Capture the cell that displays the provided text and extract its (x, y) central coordinate. 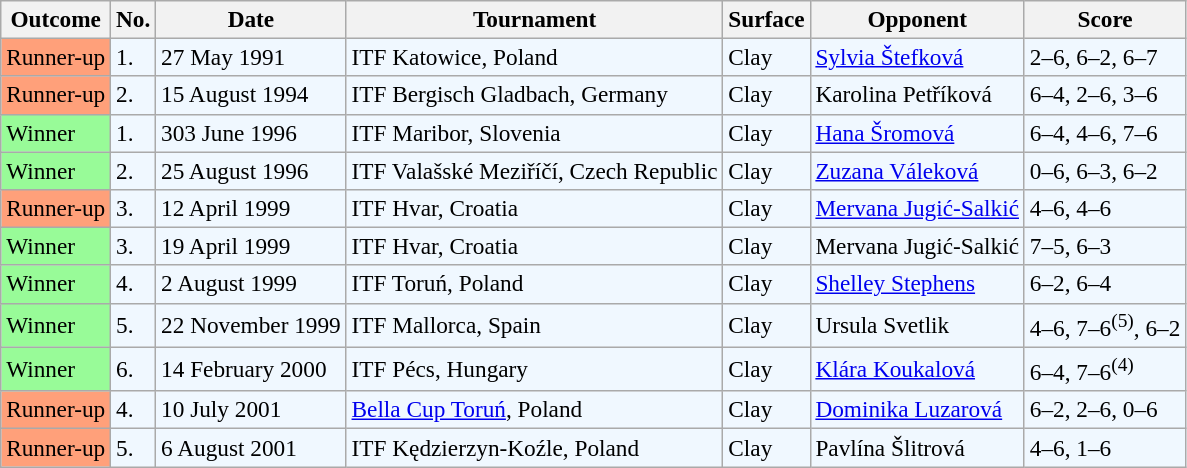
4–6, 1–6 (1104, 447)
12 April 1999 (251, 208)
ITF Maribor, Slovenia (534, 133)
ITF Bergisch Gladbach, Germany (534, 95)
Pavlína Šlitrová (917, 447)
Ursula Svetlik (917, 325)
Sylvia Štefková (917, 57)
7–5, 6–3 (1104, 246)
Surface (766, 19)
ITF Valašské Meziříčí, Czech Republic (534, 170)
14 February 2000 (251, 369)
6–4, 7–6(4) (1104, 369)
ITF Kędzierzyn-Koźle, Poland (534, 447)
Score (1104, 19)
ITF Toruń, Poland (534, 284)
2 August 1999 (251, 284)
Shelley Stephens (917, 284)
6–4, 2–6, 3–6 (1104, 95)
Tournament (534, 19)
22 November 1999 (251, 325)
Bella Cup Toruń, Poland (534, 410)
10 July 2001 (251, 410)
ITF Pécs, Hungary (534, 369)
Outcome (56, 19)
Zuzana Váleková (917, 170)
19 April 1999 (251, 246)
6. (134, 369)
Opponent (917, 19)
Hana Šromová (917, 133)
15 August 1994 (251, 95)
Dominika Luzarová (917, 410)
4–6, 7–6(5), 6–2 (1104, 325)
6–2, 2–6, 0–6 (1104, 410)
ITF Katowice, Poland (534, 57)
Karolina Petříková (917, 95)
No. (134, 19)
0–6, 6–3, 6–2 (1104, 170)
25 August 1996 (251, 170)
Date (251, 19)
27 May 1991 (251, 57)
ITF Mallorca, Spain (534, 325)
6 August 2001 (251, 447)
303 June 1996 (251, 133)
6–4, 4–6, 7–6 (1104, 133)
4–6, 4–6 (1104, 208)
2–6, 6–2, 6–7 (1104, 57)
6–2, 6–4 (1104, 284)
Klára Koukalová (917, 369)
